From the cell containing the given text, extract its center point as [x, y] coordinate. 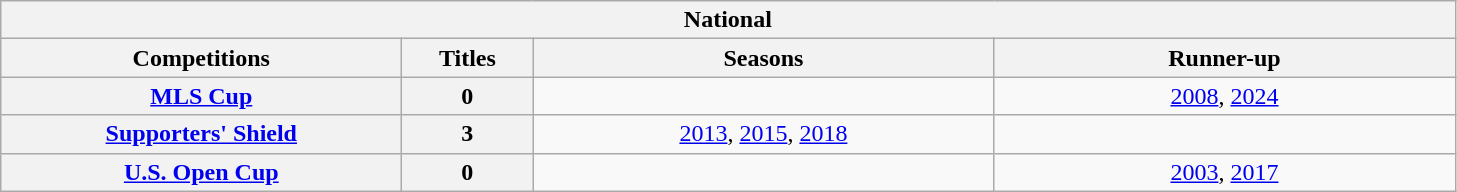
2013, 2015, 2018 [764, 134]
Supporters' Shield [202, 134]
3 [468, 134]
MLS Cup [202, 96]
Titles [468, 58]
2008, 2024 [1224, 96]
Runner-up [1224, 58]
2003, 2017 [1224, 172]
National [728, 20]
U.S. Open Cup [202, 172]
Seasons [764, 58]
Competitions [202, 58]
